Identify which cell holds the provided text, then report its (x, y) central coordinate. 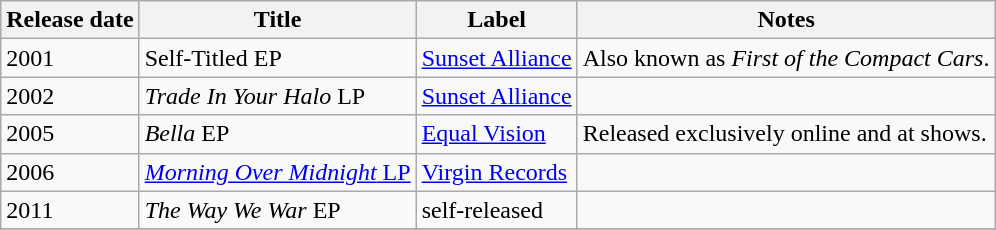
2001 (70, 58)
The Way We War EP (278, 210)
self-released (496, 210)
Bella EP (278, 134)
Released exclusively online and at shows. (786, 134)
Label (496, 20)
Release date (70, 20)
Self-Titled EP (278, 58)
Morning Over Midnight LP (278, 172)
Trade In Your Halo LP (278, 96)
Title (278, 20)
Notes (786, 20)
Equal Vision (496, 134)
Virgin Records (496, 172)
Also known as First of the Compact Cars. (786, 58)
2006 (70, 172)
2011 (70, 210)
2005 (70, 134)
2002 (70, 96)
